For the text-containing cell, return its midpoint in [X, Y] coordinate format. 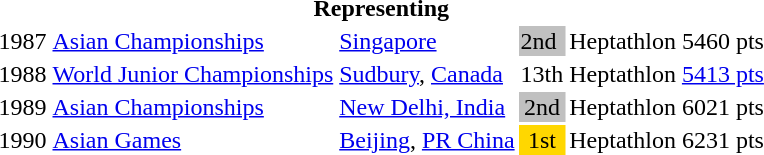
Beijing, PR China [427, 140]
New Delhi, India [427, 107]
Asian Games [193, 140]
Sudbury, Canada [427, 74]
13th [542, 74]
World Junior Championships [193, 74]
1st [542, 140]
Singapore [427, 41]
